Locate the cell with the specified text and output its (x, y) center coordinate. 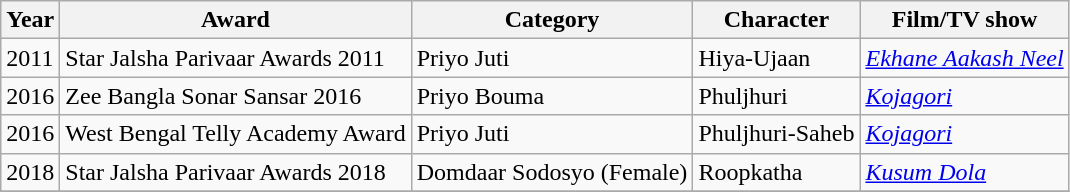
2011 (30, 58)
Award (236, 20)
Zee Bangla Sonar Sansar 2016 (236, 96)
West Bengal Telly Academy Award (236, 134)
Star Jalsha Parivaar Awards 2018 (236, 172)
Ekhane Aakash Neel (964, 58)
Character (776, 20)
2018 (30, 172)
Kusum Dola (964, 172)
Year (30, 20)
Roopkatha (776, 172)
Star Jalsha Parivaar Awards 2011 (236, 58)
Category (552, 20)
Priyo Bouma (552, 96)
Hiya-Ujaan (776, 58)
Domdaar Sodosyo (Female) (552, 172)
Phuljhuri-Saheb (776, 134)
Phuljhuri (776, 96)
Film/TV show (964, 20)
